Return [x, y] of the center of cell containing provided text 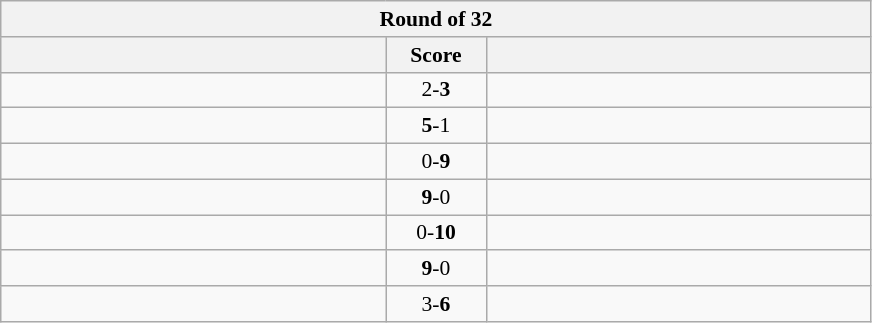
Round of 32 [436, 19]
5-1 [436, 126]
Score [436, 55]
3-6 [436, 304]
0-9 [436, 162]
0-10 [436, 233]
2-3 [436, 90]
